Scan for the cell matching the given text and deliver its [x, y] coordinate at center. 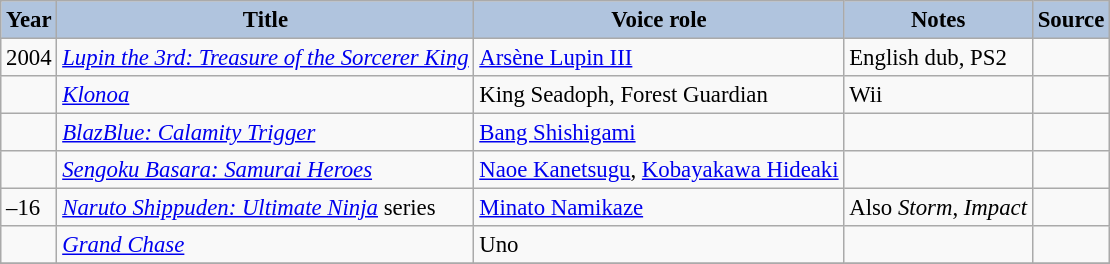
Wii [938, 95]
Minato Namikaze [659, 208]
English dub, PS2 [938, 58]
Naruto Shippuden: Ultimate Ninja series [266, 208]
Title [266, 20]
Uno [659, 245]
Naoe Kanetsugu, Kobayakawa Hideaki [659, 170]
Notes [938, 20]
Voice role [659, 20]
Klonoa [266, 95]
Arsène Lupin III [659, 58]
Sengoku Basara: Samurai Heroes [266, 170]
Grand Chase [266, 245]
King Seadoph, Forest Guardian [659, 95]
Bang Shishigami [659, 133]
Year [29, 20]
BlazBlue: Calamity Trigger [266, 133]
–16 [29, 208]
Source [1070, 20]
Lupin the 3rd: Treasure of the Sorcerer King [266, 58]
2004 [29, 58]
Also Storm, Impact [938, 208]
